Search for the cell housing the specified text and yield its (x, y) center coordinate. 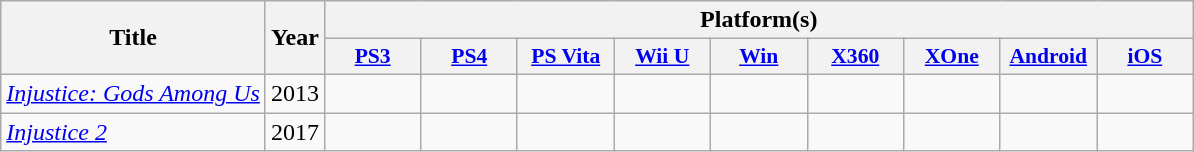
2017 (294, 131)
Win (758, 57)
Injustice 2 (134, 131)
Android (1048, 57)
iOS (1146, 57)
PS4 (470, 57)
Year (294, 38)
XOne (952, 57)
Injustice: Gods Among Us (134, 93)
Platform(s) (758, 20)
Title (134, 38)
X360 (856, 57)
2013 (294, 93)
Wii U (662, 57)
PS Vita (566, 57)
PS3 (372, 57)
